Search for the cell housing the specified text and yield its [X, Y] center coordinate. 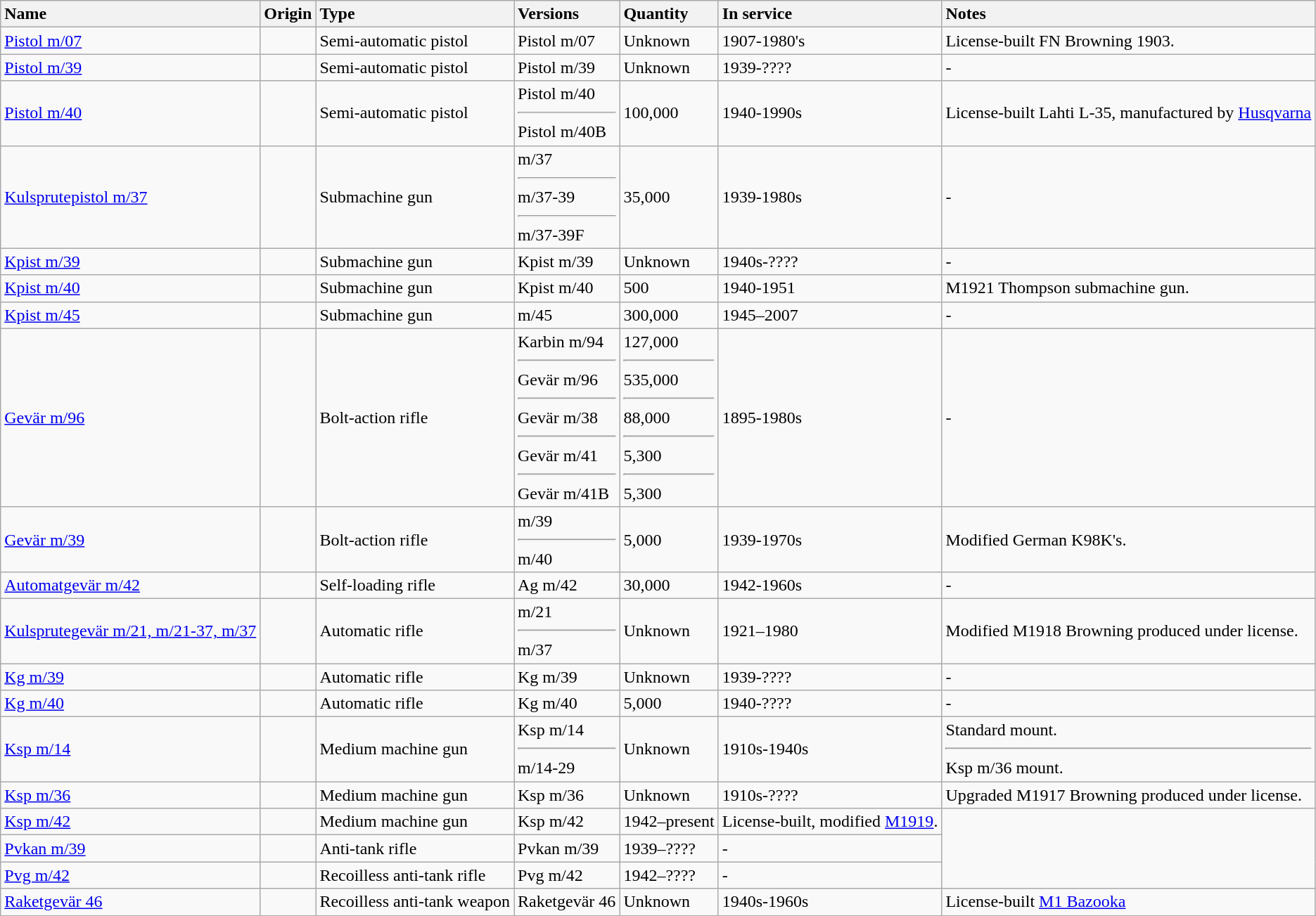
1942–present [669, 822]
License-built FN Browning 1903. [1128, 41]
1940-1990s [830, 113]
M1921 Thompson submachine gun. [1128, 288]
Notes [1128, 14]
1942–???? [669, 875]
m/37m/37-39m/37-39F [566, 197]
1939-1970s [830, 539]
Quantity [669, 14]
1940-1951 [830, 288]
Versions [566, 14]
Karbin m/94Gevär m/96Gevär m/38Gevär m/41Gevär m/41B [566, 418]
1910s-???? [830, 795]
m/39m/40 [566, 539]
1910s-1940s [830, 749]
Recoilless anti-tank weapon [415, 902]
m/21m/37 [566, 631]
Kulsprutepistol m/37 [131, 197]
1940s-1960s [830, 902]
1907-1980's [830, 41]
Name [131, 14]
Gevär m/96 [131, 418]
Anti-tank rifle [415, 849]
1895-1980s [830, 418]
127,000535,00088,0005,3005,300 [669, 418]
Automatgevär m/42 [131, 585]
License-built Lahti L-35, manufactured by Husqvarna [1128, 113]
Standard mount.Ksp m/36 mount. [1128, 749]
License-built M1 Bazooka [1128, 902]
1945–2007 [830, 315]
Modified German K98K's. [1128, 539]
1939-1980s [830, 197]
35,000 [669, 197]
Upgraded M1917 Browning produced under license. [1128, 795]
1942-1960s [830, 585]
1939–???? [669, 849]
1921–1980 [830, 631]
1940-???? [830, 704]
Kulsprutegevär m/21, m/21-37, m/37 [131, 631]
m/45 [566, 315]
Modified M1918 Browning produced under license. [1128, 631]
Origin [288, 14]
Pistol m/40 [131, 113]
300,000 [669, 315]
Ksp m/14m/14-29 [566, 749]
In service [830, 14]
Ksp m/14 [131, 749]
500 [669, 288]
Recoilless anti-tank rifle [415, 875]
Ag m/42 [566, 585]
1940s-???? [830, 262]
30,000 [669, 585]
Self-loading rifle [415, 585]
Type [415, 14]
Gevär m/39 [131, 539]
License-built, modified M1919. [830, 822]
Kpist m/45 [131, 315]
Pistol m/40Pistol m/40B [566, 113]
100,000 [669, 113]
